Pinpoint the cell where the given text exists, returning its (X, Y) midpoint coordinate. 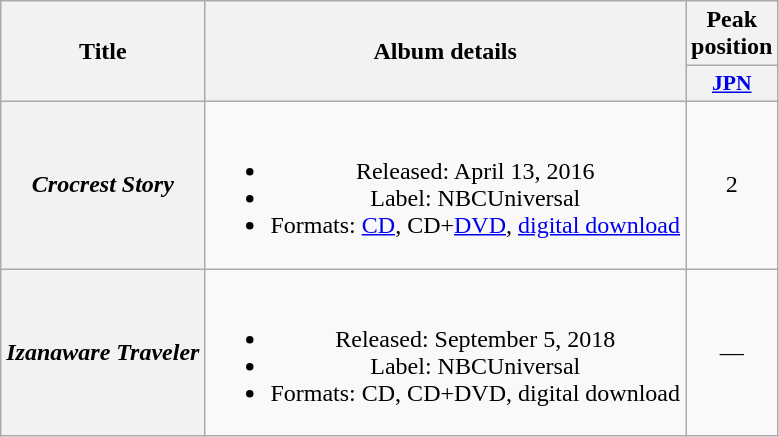
— (732, 352)
Released: September 5, 2018Label: NBCUniversalFormats: CD, CD+DVD, digital download (446, 352)
Izanaware Traveler (103, 352)
Peak position (732, 34)
JPN (732, 84)
Crocrest Story (103, 184)
Album details (446, 52)
2 (732, 184)
Released: April 13, 2016Label: NBCUniversalFormats: CD, CD+DVD, digital download (446, 184)
Title (103, 52)
